Output the [x, y] coordinate of the center of the cell containing the given text.  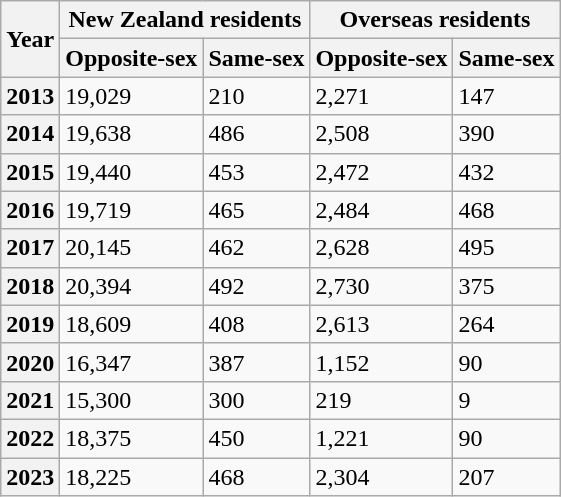
2017 [30, 248]
210 [256, 96]
462 [256, 248]
20,145 [132, 248]
18,375 [132, 438]
492 [256, 286]
2,304 [382, 477]
300 [256, 400]
2013 [30, 96]
387 [256, 362]
19,719 [132, 210]
2019 [30, 324]
432 [506, 172]
495 [506, 248]
1,152 [382, 362]
2020 [30, 362]
2,484 [382, 210]
264 [506, 324]
2,271 [382, 96]
147 [506, 96]
2022 [30, 438]
450 [256, 438]
19,638 [132, 134]
20,394 [132, 286]
2018 [30, 286]
2016 [30, 210]
219 [382, 400]
2,472 [382, 172]
1,221 [382, 438]
408 [256, 324]
486 [256, 134]
9 [506, 400]
18,609 [132, 324]
16,347 [132, 362]
465 [256, 210]
19,029 [132, 96]
207 [506, 477]
2015 [30, 172]
2,628 [382, 248]
Overseas residents [435, 20]
2,613 [382, 324]
2014 [30, 134]
375 [506, 286]
2021 [30, 400]
Year [30, 39]
2023 [30, 477]
18,225 [132, 477]
19,440 [132, 172]
2,508 [382, 134]
New Zealand residents [185, 20]
390 [506, 134]
2,730 [382, 286]
453 [256, 172]
15,300 [132, 400]
